Locate the cell with the specified text and output its (x, y) center coordinate. 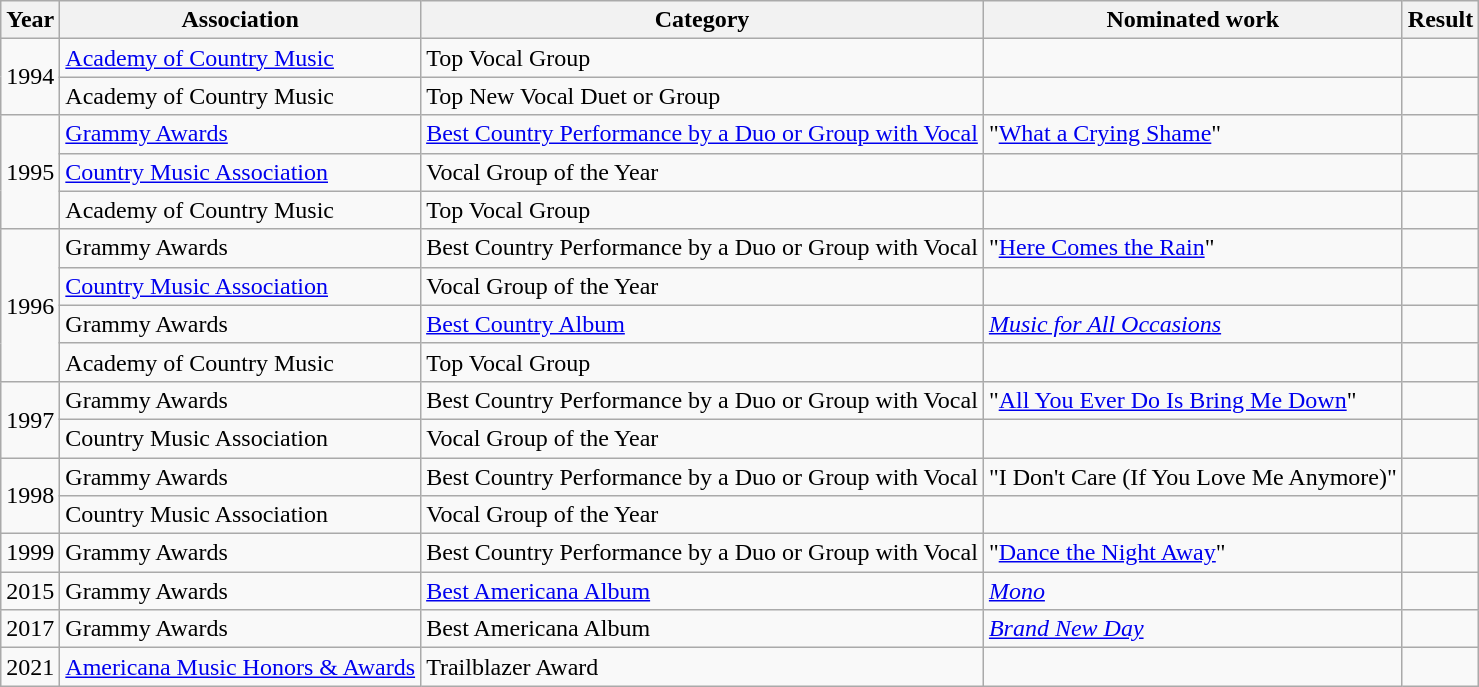
1995 (30, 172)
2021 (30, 667)
Category (702, 20)
"I Don't Care (If You Love Me Anymore)" (1192, 477)
1999 (30, 553)
Result (1440, 20)
1997 (30, 419)
2015 (30, 591)
Trailblazer Award (702, 667)
1996 (30, 305)
2017 (30, 629)
Top New Vocal Duet or Group (702, 96)
Brand New Day (1192, 629)
Best Country Album (702, 324)
Nominated work (1192, 20)
Music for All Occasions (1192, 324)
Mono (1192, 591)
"What a Crying Shame" (1192, 134)
"Here Comes the Rain" (1192, 248)
Year (30, 20)
"Dance the Night Away" (1192, 553)
1994 (30, 77)
1998 (30, 496)
Americana Music Honors & Awards (240, 667)
Association (240, 20)
"All You Ever Do Is Bring Me Down" (1192, 400)
